Return [X, Y] of the center of cell containing provided text 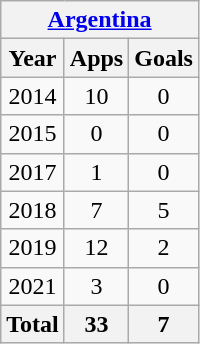
Total [33, 324]
2018 [33, 210]
12 [96, 248]
2017 [33, 172]
Argentina [100, 20]
Goals [164, 58]
2014 [33, 96]
2015 [33, 134]
2019 [33, 248]
3 [96, 286]
Year [33, 58]
Apps [96, 58]
5 [164, 210]
1 [96, 172]
2021 [33, 286]
10 [96, 96]
2 [164, 248]
33 [96, 324]
